Find where the given text appears and provide that cell's center as [x, y] coordinate. 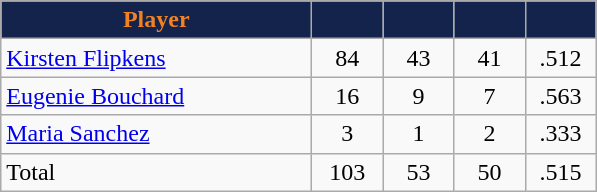
.512 [560, 58]
84 [348, 58]
Total [156, 172]
.515 [560, 172]
.333 [560, 134]
16 [348, 96]
Maria Sanchez [156, 134]
41 [490, 58]
103 [348, 172]
1 [418, 134]
Player [156, 20]
.563 [560, 96]
53 [418, 172]
7 [490, 96]
Eugenie Bouchard [156, 96]
2 [490, 134]
Kirsten Flipkens [156, 58]
3 [348, 134]
43 [418, 58]
9 [418, 96]
50 [490, 172]
